Return [X, Y] of the center of cell containing provided text 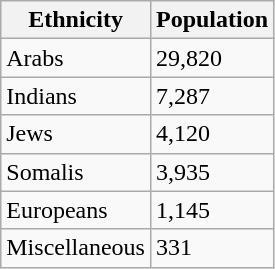
Population [212, 20]
Ethnicity [76, 20]
Europeans [76, 210]
Miscellaneous [76, 248]
1,145 [212, 210]
Jews [76, 134]
331 [212, 248]
3,935 [212, 172]
Arabs [76, 58]
Indians [76, 96]
4,120 [212, 134]
Somalis [76, 172]
29,820 [212, 58]
7,287 [212, 96]
